Determine the [X, Y] coordinate at the center of the cell enclosing the given text.  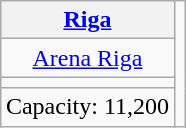
Riga [87, 20]
Capacity: 11,200 [87, 107]
Arena Riga [87, 58]
